Provide the [x, y] coordinate of the cell's center where the given text is located.  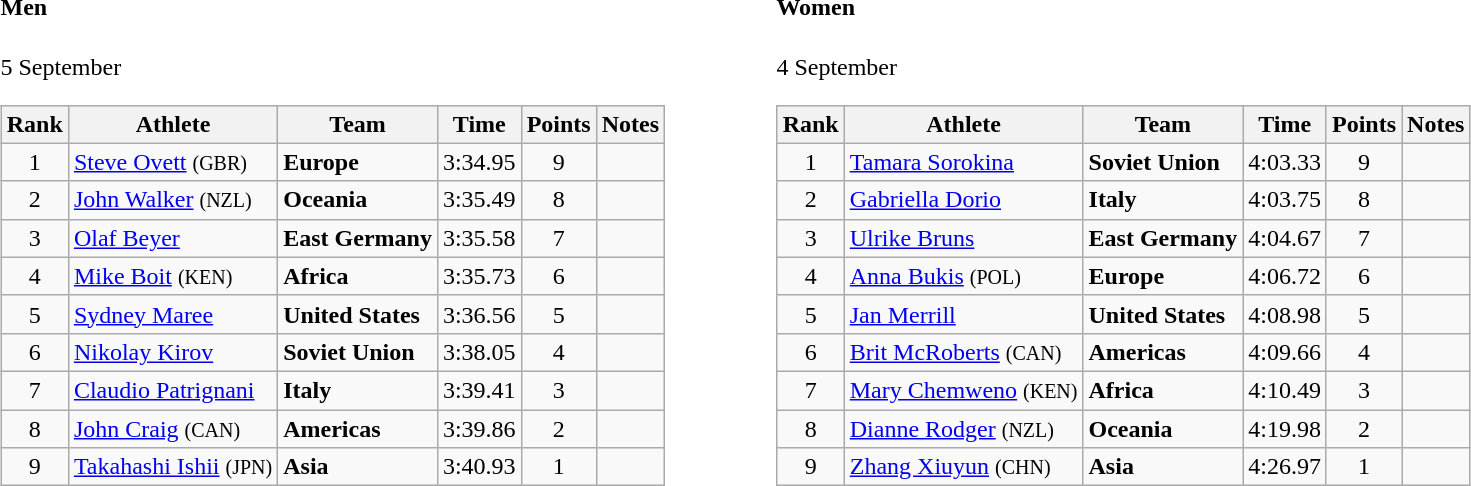
Sydney Maree [172, 314]
Dianne Rodger (NZL) [964, 429]
4:26.97 [1285, 467]
3:35.49 [479, 200]
4:10.49 [1285, 390]
Anna Bukis (POL) [964, 276]
Brit McRoberts (CAN) [964, 352]
4:19.98 [1285, 429]
Mike Boit (KEN) [172, 276]
3:38.05 [479, 352]
Ulrike Bruns [964, 238]
3:39.86 [479, 429]
Claudio Patrignani [172, 390]
Gabriella Dorio [964, 200]
3:35.58 [479, 238]
Tamara Sorokina [964, 162]
3:35.73 [479, 276]
Olaf Beyer [172, 238]
Steve Ovett (GBR) [172, 162]
4:03.75 [1285, 200]
Jan Merrill [964, 314]
4:08.98 [1285, 314]
3:36.56 [479, 314]
3:34.95 [479, 162]
John Craig (CAN) [172, 429]
Mary Chemweno (KEN) [964, 390]
Takahashi Ishii (JPN) [172, 467]
4:06.72 [1285, 276]
Zhang Xiuyun (CHN) [964, 467]
Nikolay Kirov [172, 352]
4:04.67 [1285, 238]
4:09.66 [1285, 352]
John Walker (NZL) [172, 200]
4:03.33 [1285, 162]
3:40.93 [479, 467]
3:39.41 [479, 390]
